Find where the given text appears and provide that cell's center as [X, Y] coordinate. 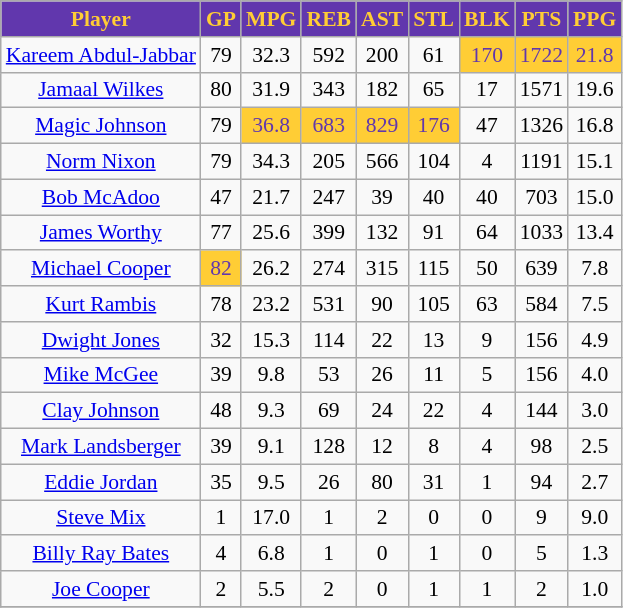
24 [382, 411]
REB [328, 19]
115 [434, 269]
1.0 [594, 589]
1.3 [594, 554]
132 [382, 233]
15.0 [594, 197]
17.0 [271, 518]
MPG [271, 19]
Kareem Abdul-Jabbar [101, 55]
15.3 [271, 340]
64 [487, 233]
829 [382, 126]
105 [434, 304]
98 [542, 447]
AST [382, 19]
35 [221, 482]
5.5 [271, 589]
15.1 [594, 162]
7.5 [594, 304]
21.7 [271, 197]
3.0 [594, 411]
94 [542, 482]
Mark Landsberger [101, 447]
205 [328, 162]
683 [328, 126]
144 [542, 411]
1571 [542, 90]
31.9 [271, 90]
315 [382, 269]
Bob McAdoo [101, 197]
639 [542, 269]
11 [434, 375]
BLK [487, 19]
17 [487, 90]
65 [434, 90]
PPG [594, 19]
91 [434, 233]
25.6 [271, 233]
Norm Nixon [101, 162]
566 [382, 162]
21.8 [594, 55]
63 [487, 304]
584 [542, 304]
9.1 [271, 447]
13 [434, 340]
104 [434, 162]
399 [328, 233]
8 [434, 447]
176 [434, 126]
531 [328, 304]
128 [328, 447]
703 [542, 197]
32.3 [271, 55]
16.8 [594, 126]
48 [221, 411]
31 [434, 482]
1722 [542, 55]
Player [101, 19]
200 [382, 55]
2.5 [594, 447]
1191 [542, 162]
PTS [542, 19]
James Worthy [101, 233]
Dwight Jones [101, 340]
STL [434, 19]
Joe Cooper [101, 589]
Billy Ray Bates [101, 554]
7.8 [594, 269]
2.7 [594, 482]
343 [328, 90]
77 [221, 233]
592 [328, 55]
Kurt Rambis [101, 304]
12 [382, 447]
36.8 [271, 126]
4.9 [594, 340]
Jamaal Wilkes [101, 90]
1033 [542, 233]
69 [328, 411]
Magic Johnson [101, 126]
GP [221, 19]
23.2 [271, 304]
9.5 [271, 482]
1326 [542, 126]
82 [221, 269]
90 [382, 304]
9.0 [594, 518]
9.3 [271, 411]
53 [328, 375]
6.8 [271, 554]
Mike McGee [101, 375]
Michael Cooper [101, 269]
9.8 [271, 375]
Eddie Jordan [101, 482]
4.0 [594, 375]
170 [487, 55]
182 [382, 90]
Steve Mix [101, 518]
50 [487, 269]
26.2 [271, 269]
34.3 [271, 162]
19.6 [594, 90]
61 [434, 55]
13.4 [594, 233]
Clay Johnson [101, 411]
114 [328, 340]
78 [221, 304]
32 [221, 340]
274 [328, 269]
247 [328, 197]
